Detect which cell encompasses the target text, then output its [x, y] center coordinate. 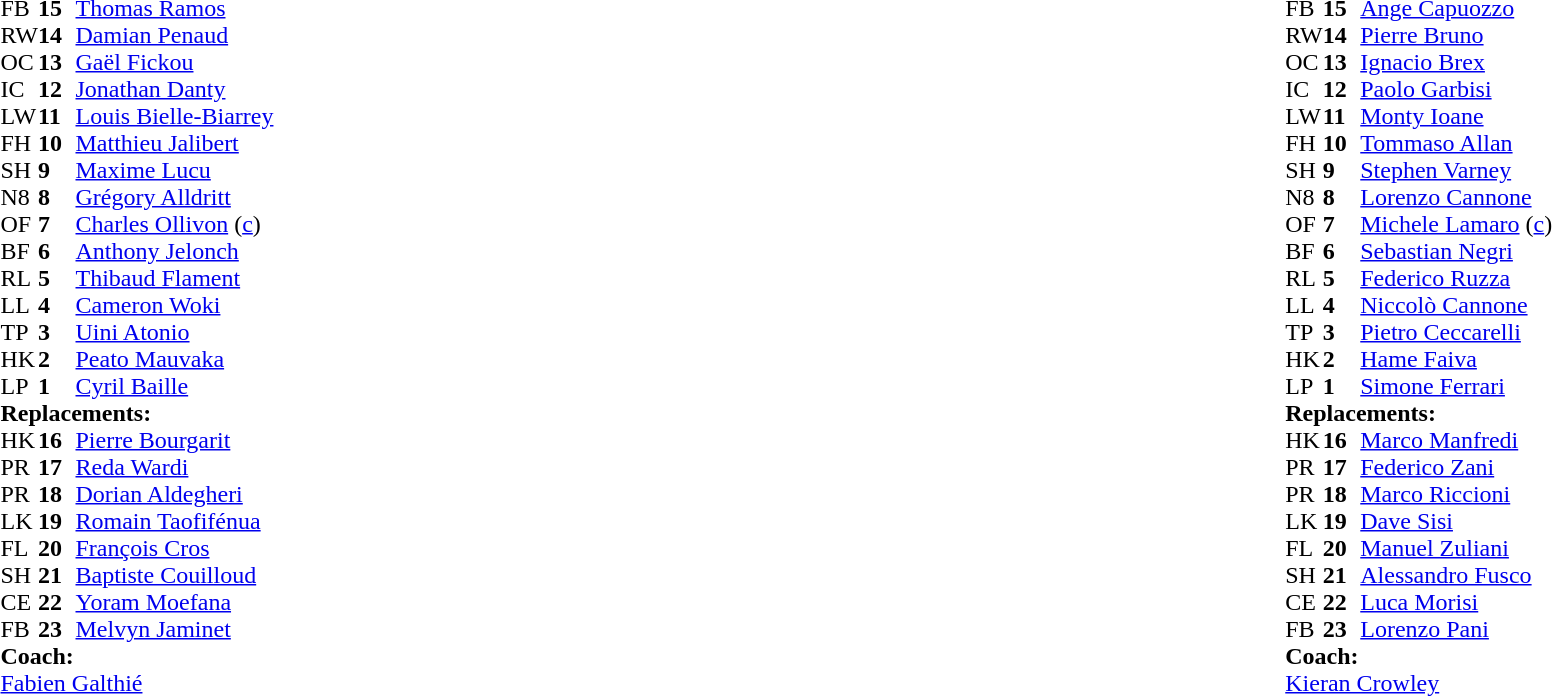
Uini Atonio [175, 332]
Michele Lamaro (c) [1456, 224]
Alessandro Fusco [1456, 576]
Pierre Bourgarit [175, 440]
Cameron Woki [175, 306]
Romain Taofifénua [175, 522]
Stephen Varney [1456, 170]
Lorenzo Cannone [1456, 198]
Dave Sisi [1456, 522]
Grégory Alldritt [175, 198]
Gaël Fickou [175, 62]
Reda Wardi [175, 468]
Dorian Aldegheri [175, 494]
Melvyn Jaminet [175, 630]
Monty Ioane [1456, 116]
Matthieu Jalibert [175, 144]
Pierre Bruno [1456, 36]
Baptiste Couilloud [175, 576]
Ignacio Brex [1456, 62]
Charles Ollivon (c) [175, 224]
Lorenzo Pani [1456, 630]
Anthony Jelonch [175, 252]
Simone Ferrari [1456, 386]
Damian Penaud [175, 36]
Louis Bielle-Biarrey [175, 116]
Thibaud Flament [175, 278]
Peato Mauvaka [175, 360]
Yoram Moefana [175, 602]
Hame Faiva [1456, 360]
Federico Zani [1456, 468]
Luca Morisi [1456, 602]
Jonathan Danty [175, 90]
Tommaso Allan [1456, 144]
Pietro Ceccarelli [1456, 332]
Manuel Zuliani [1456, 548]
Sebastian Negri [1456, 252]
Federico Ruzza [1456, 278]
Marco Manfredi [1456, 440]
Paolo Garbisi [1456, 90]
Maxime Lucu [175, 170]
Niccolò Cannone [1456, 306]
François Cros [175, 548]
Cyril Baille [175, 386]
Marco Riccioni [1456, 494]
